Return the (x, y) coordinate for the center point of the cell that contains the specified text.  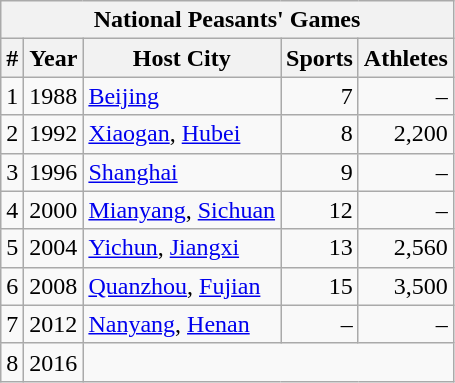
3,500 (406, 286)
3 (12, 172)
Athletes (406, 58)
Shanghai (182, 172)
12 (320, 210)
National Peasants' Games (228, 20)
Xiaogan, Hubei (182, 134)
2008 (54, 286)
13 (320, 248)
2012 (54, 324)
2000 (54, 210)
Yichun, Jiangxi (182, 248)
1996 (54, 172)
1992 (54, 134)
Nanyang, Henan (182, 324)
15 (320, 286)
6 (12, 286)
Beijing (182, 96)
1 (12, 96)
Sports (320, 58)
Mianyang, Sichuan (182, 210)
2 (12, 134)
4 (12, 210)
2,200 (406, 134)
2016 (54, 362)
Year (54, 58)
5 (12, 248)
1988 (54, 96)
# (12, 58)
2004 (54, 248)
2,560 (406, 248)
Host City (182, 58)
Quanzhou, Fujian (182, 286)
9 (320, 172)
